Find where the given text appears and provide that cell's center as (x, y) coordinate. 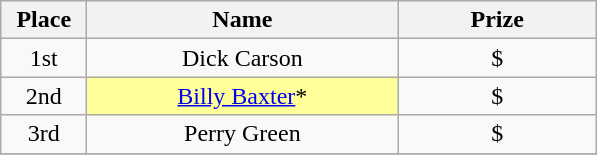
Dick Carson (242, 58)
Place (44, 20)
1st (44, 58)
Billy Baxter* (242, 96)
Perry Green (242, 134)
Prize (498, 20)
Name (242, 20)
3rd (44, 134)
2nd (44, 96)
